Output the [X, Y] coordinate of the center of the cell containing the given text.  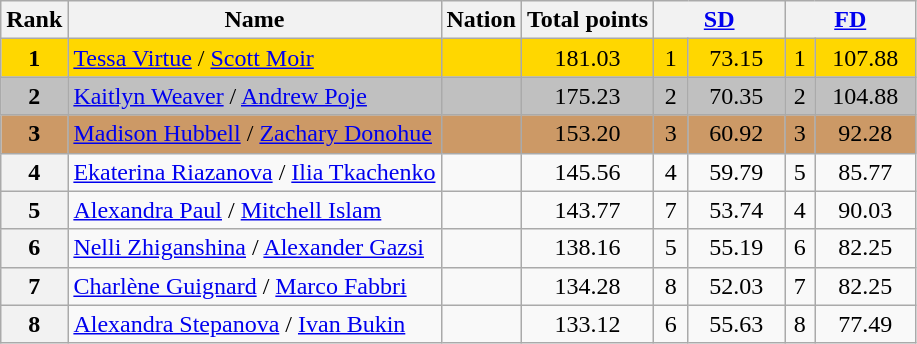
181.03 [587, 58]
90.03 [866, 210]
92.28 [866, 134]
FD [850, 20]
145.56 [587, 172]
Madison Hubbell / Zachary Donohue [254, 134]
Total points [587, 20]
Name [254, 20]
SD [720, 20]
Alexandra Stepanova / Ivan Bukin [254, 324]
59.79 [736, 172]
73.15 [736, 58]
Nelli Zhiganshina / Alexander Gazsi [254, 248]
Kaitlyn Weaver / Andrew Poje [254, 96]
175.23 [587, 96]
133.12 [587, 324]
104.88 [866, 96]
153.20 [587, 134]
85.77 [866, 172]
52.03 [736, 286]
70.35 [736, 96]
Tessa Virtue / Scott Moir [254, 58]
Rank [34, 20]
55.19 [736, 248]
Charlène Guignard / Marco Fabbri [254, 286]
Alexandra Paul / Mitchell Islam [254, 210]
134.28 [587, 286]
60.92 [736, 134]
77.49 [866, 324]
53.74 [736, 210]
143.77 [587, 210]
107.88 [866, 58]
Ekaterina Riazanova / Ilia Tkachenko [254, 172]
Nation [481, 20]
55.63 [736, 324]
138.16 [587, 248]
